Find where the given text appears and provide that cell's center as (X, Y) coordinate. 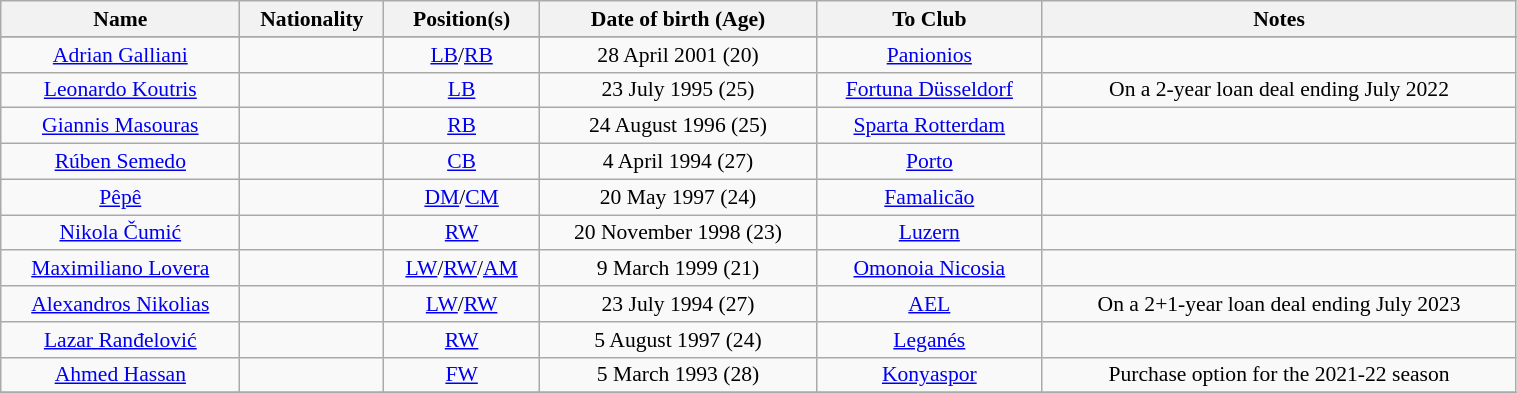
5 March 1993 (28) (678, 375)
On a 2+1-year loan deal ending July 2023 (1279, 304)
28 April 2001 (20) (678, 55)
RB (462, 126)
Porto (930, 162)
Date of birth (Age) (678, 19)
FW (462, 375)
Lazar Ranđelović (120, 340)
20 November 1998 (23) (678, 233)
23 July 1994 (27) (678, 304)
Leonardo Koutris (120, 90)
Nationality (312, 19)
5 August 1997 (24) (678, 340)
Purchase option for the 2021-22 season (1279, 375)
Pêpê (120, 197)
Giannis Masouras (120, 126)
Konyaspor (930, 375)
Luzern (930, 233)
Rúben Semedo (120, 162)
CB (462, 162)
On a 2-year loan deal ending July 2022 (1279, 90)
4 April 1994 (27) (678, 162)
Leganés (930, 340)
LW/RW (462, 304)
Panionios (930, 55)
AEL (930, 304)
9 March 1999 (21) (678, 269)
LB (462, 90)
Position(s) (462, 19)
20 May 1997 (24) (678, 197)
Name (120, 19)
To Club (930, 19)
LW/RW/AM (462, 269)
23 July 1995 (25) (678, 90)
Ahmed Hassan (120, 375)
Sparta Rotterdam (930, 126)
Famalicão (930, 197)
DM/CM (462, 197)
Fortuna Düsseldorf (930, 90)
Nikola Čumić (120, 233)
Omonoia Nicosia (930, 269)
LB/RB (462, 55)
Adrian Galliani (120, 55)
Maximiliano Lovera (120, 269)
Notes (1279, 19)
Alexandros Nikolias (120, 304)
24 August 1996 (25) (678, 126)
